Identify which cell holds the provided text, then report its [x, y] central coordinate. 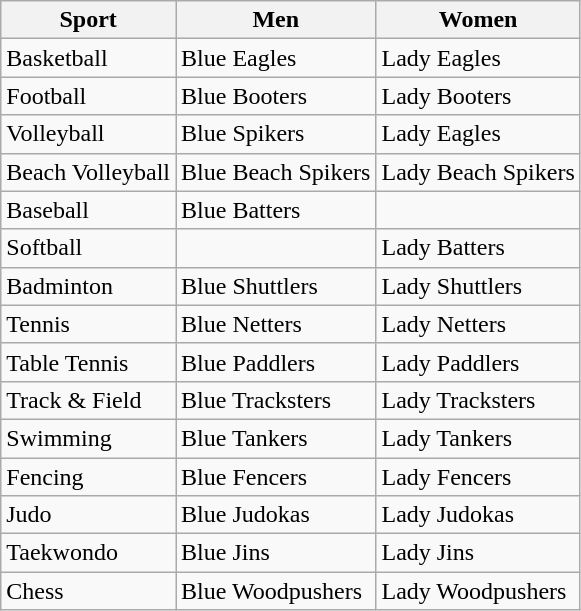
Blue Paddlers [276, 362]
Volleyball [88, 134]
Lady Tracksters [478, 400]
Lady Jins [478, 553]
Blue Jins [276, 553]
Women [478, 20]
Lady Shuttlers [478, 286]
Judo [88, 515]
Lady Netters [478, 324]
Blue Batters [276, 210]
Taekwondo [88, 553]
Softball [88, 248]
Football [88, 96]
Blue Woodpushers [276, 591]
Table Tennis [88, 362]
Blue Tracksters [276, 400]
Lady Fencers [478, 477]
Blue Booters [276, 96]
Blue Tankers [276, 438]
Blue Shuttlers [276, 286]
Badminton [88, 286]
Beach Volleyball [88, 172]
Blue Eagles [276, 58]
Blue Netters [276, 324]
Blue Spikers [276, 134]
Track & Field [88, 400]
Men [276, 20]
Chess [88, 591]
Fencing [88, 477]
Tennis [88, 324]
Blue Beach Spikers [276, 172]
Basketball [88, 58]
Lady Batters [478, 248]
Lady Beach Spikers [478, 172]
Swimming [88, 438]
Sport [88, 20]
Lady Paddlers [478, 362]
Blue Fencers [276, 477]
Lady Woodpushers [478, 591]
Blue Judokas [276, 515]
Lady Judokas [478, 515]
Lady Booters [478, 96]
Baseball [88, 210]
Lady Tankers [478, 438]
